Pinpoint the cell where the given text exists, returning its [x, y] midpoint coordinate. 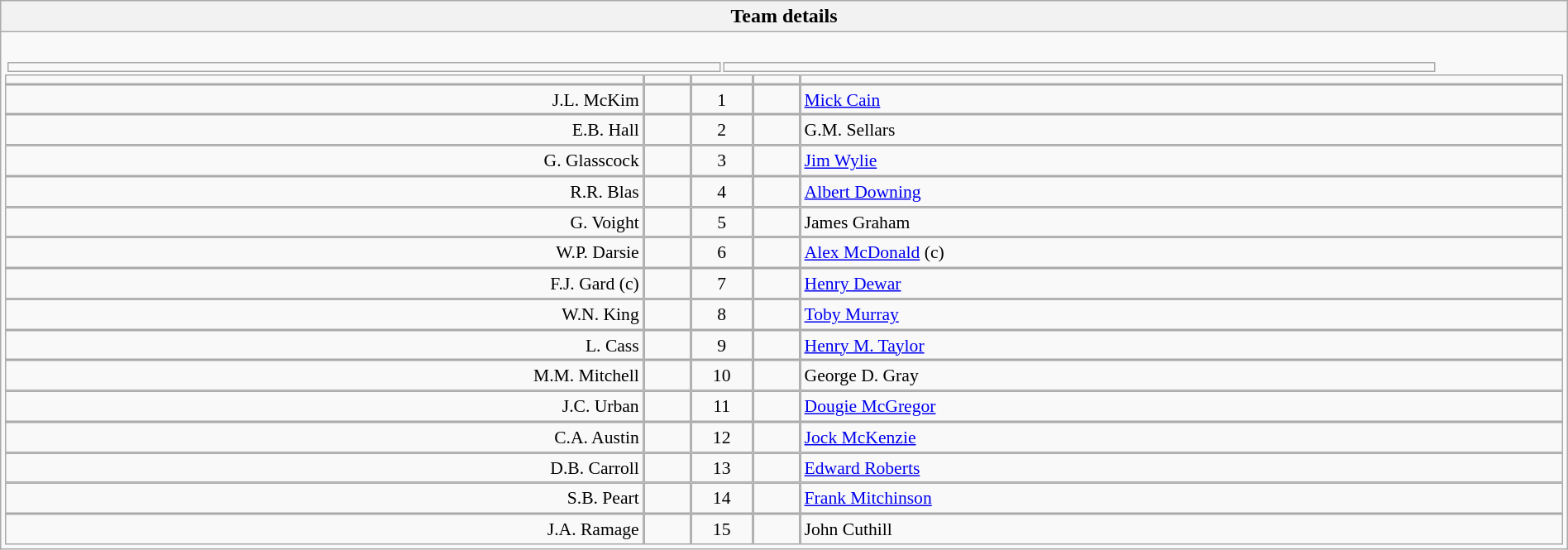
W.P. Darsie [324, 253]
8 [721, 314]
Jock McKenzie [1181, 437]
1 [721, 99]
Dougie McGregor [1181, 407]
E.B. Hall [324, 131]
R.R. Blas [324, 192]
L. Cass [324, 346]
D.B. Carroll [324, 468]
G.M. Sellars [1181, 131]
Albert Downing [1181, 192]
11 [721, 407]
J.L. McKim [324, 99]
Toby Murray [1181, 314]
12 [721, 437]
2 [721, 131]
3 [721, 160]
J.A. Ramage [324, 529]
S.B. Peart [324, 498]
Alex McDonald (c) [1181, 253]
6 [721, 253]
14 [721, 498]
John Cuthill [1181, 529]
Frank Mitchinson [1181, 498]
Henry M. Taylor [1181, 346]
M.M. Mitchell [324, 375]
Jim Wylie [1181, 160]
Henry Dewar [1181, 283]
G. Voight [324, 222]
W.N. King [324, 314]
7 [721, 283]
James Graham [1181, 222]
F.J. Gard (c) [324, 283]
9 [721, 346]
5 [721, 222]
G. Glasscock [324, 160]
Team details [784, 17]
Mick Cain [1181, 99]
13 [721, 468]
J.C. Urban [324, 407]
C.A. Austin [324, 437]
4 [721, 192]
15 [721, 529]
10 [721, 375]
Edward Roberts [1181, 468]
George D. Gray [1181, 375]
